Output the [X, Y] coordinate of the center of the cell containing the given text.  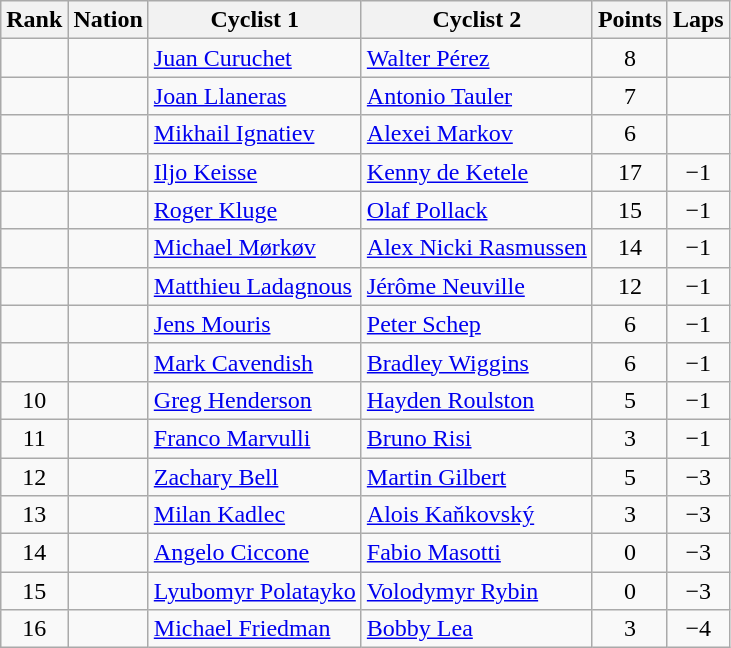
Alex Nicki Rasmussen [476, 248]
Martin Gilbert [476, 477]
Jérôme Neuville [476, 286]
Matthieu Ladagnous [254, 286]
Mark Cavendish [254, 362]
Iljo Keisse [254, 172]
Alexei Markov [476, 134]
Roger Kluge [254, 210]
Mikhail Ignatiev [254, 134]
Bobby Lea [476, 629]
Antonio Tauler [476, 96]
7 [630, 96]
11 [34, 438]
Bradley Wiggins [476, 362]
Kenny de Ketele [476, 172]
Lyubomyr Polatayko [254, 591]
Olaf Pollack [476, 210]
−4 [698, 629]
Franco Marvulli [254, 438]
Bruno Risi [476, 438]
Zachary Bell [254, 477]
Jens Mouris [254, 324]
Angelo Ciccone [254, 553]
Rank [34, 20]
Peter Schep [476, 324]
Cyclist 1 [254, 20]
Cyclist 2 [476, 20]
Fabio Masotti [476, 553]
Laps [698, 20]
Michael Mørkøv [254, 248]
Volodymyr Rybin [476, 591]
17 [630, 172]
Juan Curuchet [254, 58]
16 [34, 629]
Michael Friedman [254, 629]
Hayden Roulston [476, 400]
Points [630, 20]
Walter Pérez [476, 58]
Alois Kaňkovský [476, 515]
Milan Kadlec [254, 515]
Joan Llaneras [254, 96]
Greg Henderson [254, 400]
13 [34, 515]
8 [630, 58]
10 [34, 400]
Nation [108, 20]
